Detect which cell encompasses the target text, then output its [x, y] center coordinate. 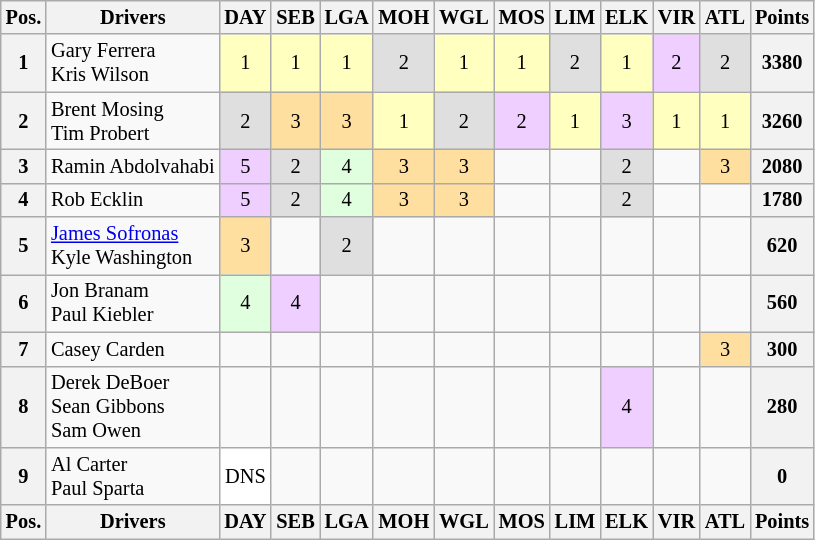
8 [24, 407]
Casey Carden [132, 349]
9 [24, 476]
3380 [782, 63]
Derek DeBoer Sean Gibbons Sam Owen [132, 407]
280 [782, 407]
620 [782, 246]
Rob Ecklin [132, 200]
James Sofronas Kyle Washington [132, 246]
Gary Ferrera Kris Wilson [132, 63]
3260 [782, 121]
Al Carter Paul Sparta [132, 476]
6 [24, 303]
7 [24, 349]
1780 [782, 200]
Jon Branam Paul Kiebler [132, 303]
Ramin Abdolvahabi [132, 166]
Brent Mosing Tim Probert [132, 121]
2080 [782, 166]
300 [782, 349]
0 [782, 476]
DNS [245, 476]
560 [782, 303]
